From the cell containing the given text, extract its center point as [x, y] coordinate. 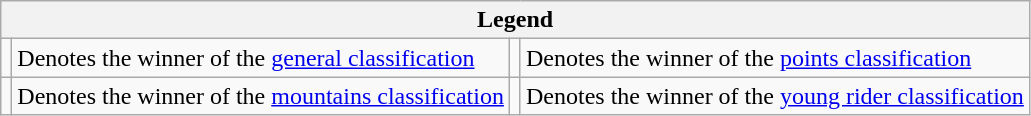
Denotes the winner of the general classification [261, 58]
Denotes the winner of the mountains classification [261, 96]
Denotes the winner of the points classification [774, 58]
Denotes the winner of the young rider classification [774, 96]
Legend [516, 20]
